Identify which cell holds the provided text, then report its [X, Y] central coordinate. 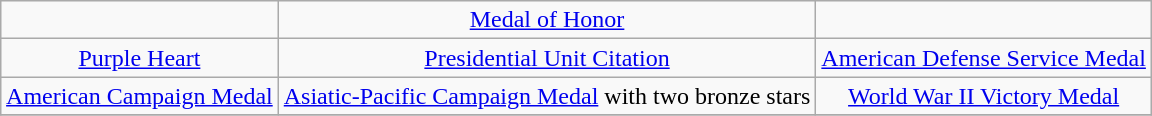
American Defense Service Medal [984, 58]
American Campaign Medal [140, 96]
Medal of Honor [547, 20]
Asiatic-Pacific Campaign Medal with two bronze stars [547, 96]
Purple Heart [140, 58]
World War II Victory Medal [984, 96]
Presidential Unit Citation [547, 58]
